Output the (x, y) coordinate of the center of the cell containing the given text.  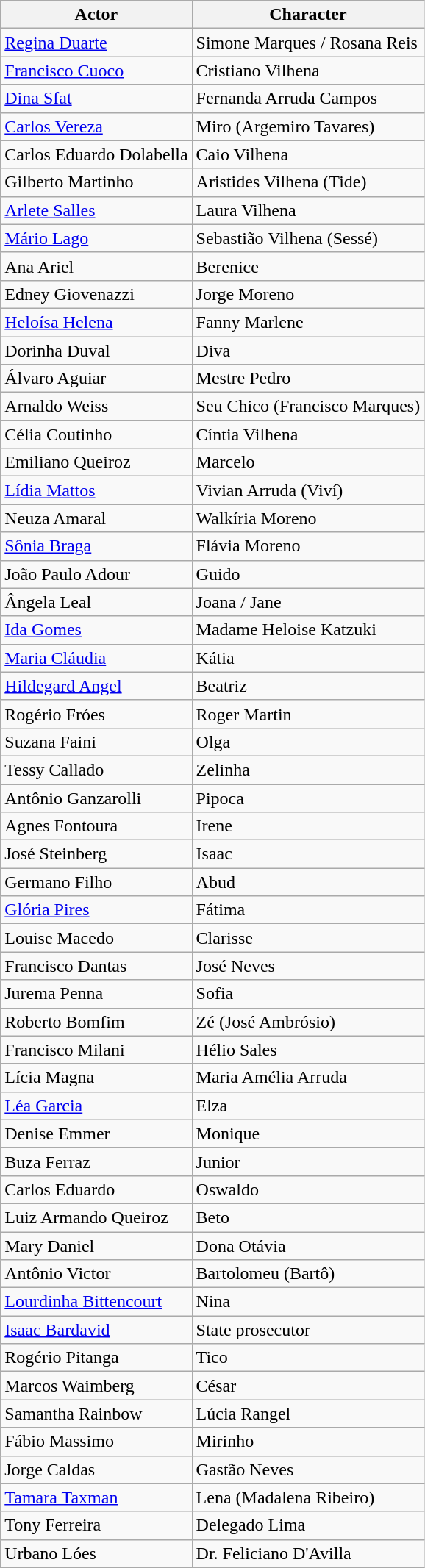
Elza (308, 1106)
Hélio Sales (308, 1050)
Dorinha Duval (96, 351)
Clarisse (308, 938)
Zé (José Ambrósio) (308, 1022)
Nina (308, 1302)
Guido (308, 574)
Maria Cláudia (96, 658)
Samantha Rainbow (96, 1414)
Cristiano Vilhena (308, 71)
Fátima (308, 910)
Tessy Callado (96, 770)
Carlos Eduardo Dolabella (96, 154)
Bartolomeu (Bartô) (308, 1274)
Mestre Pedro (308, 379)
Ângela Leal (96, 602)
Sebastião Vilhena (Sessé) (308, 238)
Mary Daniel (96, 1246)
Beatriz (308, 686)
Jurema Penna (96, 994)
Carlos Eduardo (96, 1189)
Pipoca (308, 798)
Jorge Caldas (96, 1469)
Mário Lago (96, 238)
Germano Filho (96, 882)
Regina Duarte (96, 43)
Abud (308, 882)
Mirinho (308, 1442)
Diva (308, 351)
Dina Sfat (96, 99)
Roger Martin (308, 714)
João Paulo Adour (96, 574)
Vivian Arruda (Viví) (308, 490)
Gastão Neves (308, 1469)
Francisco Milani (96, 1050)
Buza Ferraz (96, 1161)
Dona Otávia (308, 1246)
Flávia Moreno (308, 546)
Isaac (308, 854)
Glória Pires (96, 910)
Maria Amélia Arruda (308, 1078)
Olga (308, 742)
Gilberto Martinho (96, 182)
Kátia (308, 658)
César (308, 1386)
José Steinberg (96, 854)
Tamara Taxman (96, 1497)
Rogério Fróes (96, 714)
Irene (308, 826)
Delegado Lima (308, 1525)
Fernanda Arruda Campos (308, 99)
Actor (96, 15)
Tony Ferreira (96, 1525)
Ana Ariel (96, 266)
Célia Coutinho (96, 434)
Oswaldo (308, 1189)
Zelinha (308, 770)
Lúcia Rangel (308, 1414)
Francisco Dantas (96, 966)
Louise Macedo (96, 938)
Antônio Ganzarolli (96, 798)
Sônia Braga (96, 546)
Antônio Victor (96, 1274)
Joana / Jane (308, 602)
Isaac Bardavid (96, 1330)
Agnes Fontoura (96, 826)
Jorge Moreno (308, 294)
Laura Vilhena (308, 210)
Emiliano Queiroz (96, 462)
Tico (308, 1358)
Ida Gomes (96, 630)
Denise Emmer (96, 1134)
Beto (308, 1217)
Walkíria Moreno (308, 518)
Caio Vilhena (308, 154)
Sofia (308, 994)
Carlos Vereza (96, 126)
Fanny Marlene (308, 322)
Lena (Madalena Ribeiro) (308, 1497)
Álvaro Aguiar (96, 379)
Luiz Armando Queiroz (96, 1217)
Dr. Feliciano D'Avilla (308, 1553)
Aristides Vilhena (Tide) (308, 182)
Rogério Pitanga (96, 1358)
Arnaldo Weiss (96, 407)
Character (308, 15)
Cíntia Vilhena (308, 434)
Simone Marques / Rosana Reis (308, 43)
Neuza Amaral (96, 518)
Francisco Cuoco (96, 71)
José Neves (308, 966)
Madame Heloise Katzuki (308, 630)
Monique (308, 1134)
Heloísa Helena (96, 322)
Marcelo (308, 462)
Léa Garcia (96, 1106)
Seu Chico (Francisco Marques) (308, 407)
Fábio Massimo (96, 1442)
Roberto Bomfim (96, 1022)
Hildegard Angel (96, 686)
Lídia Mattos (96, 490)
Junior (308, 1161)
Suzana Faini (96, 742)
Marcos Waimberg (96, 1386)
Edney Giovenazzi (96, 294)
Lourdinha Bittencourt (96, 1302)
Urbano Lóes (96, 1553)
Arlete Salles (96, 210)
Miro (Argemiro Tavares) (308, 126)
State prosecutor (308, 1330)
Lícia Magna (96, 1078)
Berenice (308, 266)
